Detect which cell encompasses the target text, then output its (X, Y) center coordinate. 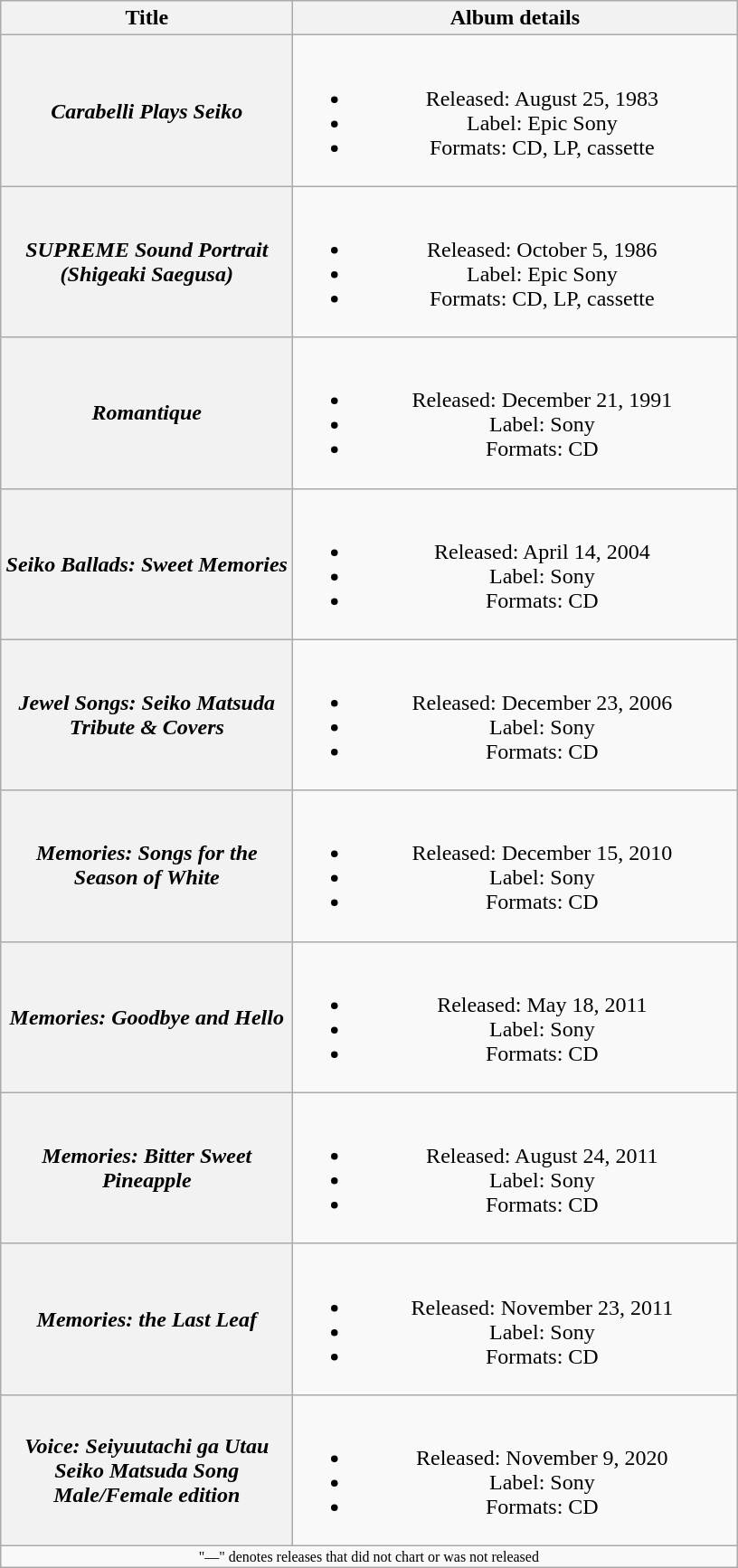
Title (147, 18)
Released: May 18, 2011Label: SonyFormats: CD (516, 1016)
Carabelli Plays Seiko (147, 110)
Memories: Bitter Sweet Pineapple (147, 1168)
Album details (516, 18)
Released: October 5, 1986Label: Epic SonyFormats: CD, LP, cassette (516, 262)
Released: November 23, 2011Label: SonyFormats: CD (516, 1318)
Memories: Songs for the Season of White (147, 866)
Released: April 14, 2004Label: SonyFormats: CD (516, 564)
"—" denotes releases that did not chart or was not released (369, 1556)
Released: August 25, 1983Label: Epic SonyFormats: CD, LP, cassette (516, 110)
Memories: Goodbye and Hello (147, 1016)
Released: November 9, 2020Label: SonyFormats: CD (516, 1470)
Released: December 15, 2010Label: SonyFormats: CD (516, 866)
Memories: the Last Leaf (147, 1318)
Released: December 21, 1991Label: SonyFormats: CD (516, 412)
Jewel Songs: Seiko Matsuda Tribute & Covers (147, 714)
Romantique (147, 412)
Seiko Ballads: Sweet Memories (147, 564)
Voice: Seiyuutachi ga Utau Seiko Matsuda Song Male/Female edition (147, 1470)
Released: December 23, 2006Label: SonyFormats: CD (516, 714)
Released: August 24, 2011Label: SonyFormats: CD (516, 1168)
SUPREME Sound Portrait (Shigeaki Saegusa) (147, 262)
